Find where the given text appears and provide that cell's center as [X, Y] coordinate. 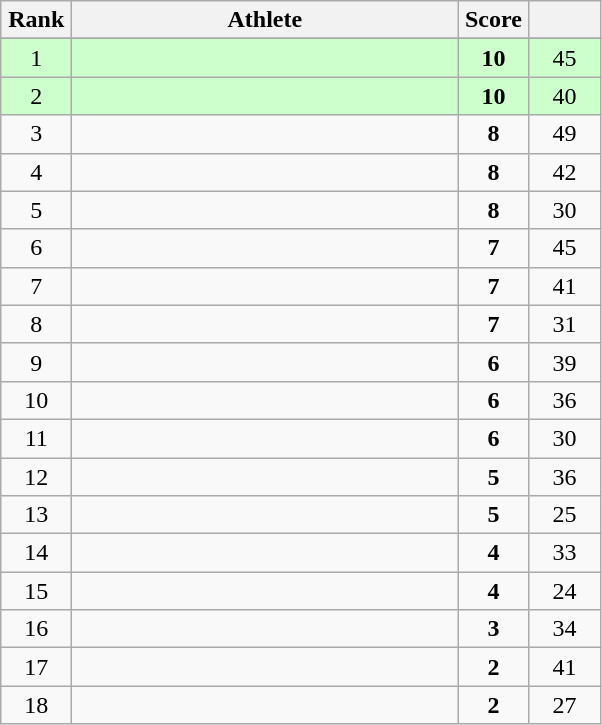
9 [36, 362]
39 [564, 362]
42 [564, 172]
33 [564, 553]
40 [564, 96]
16 [36, 629]
25 [564, 515]
27 [564, 705]
31 [564, 324]
18 [36, 705]
24 [564, 591]
49 [564, 134]
12 [36, 477]
17 [36, 667]
Athlete [265, 20]
15 [36, 591]
13 [36, 515]
34 [564, 629]
11 [36, 438]
Rank [36, 20]
Score [494, 20]
1 [36, 58]
14 [36, 553]
